Identify which cell holds the provided text, then report its [x, y] central coordinate. 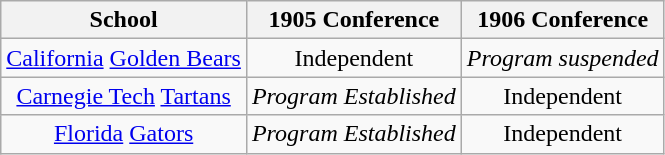
Carnegie Tech Tartans [124, 96]
Program suspended [562, 58]
1906 Conference [562, 20]
1905 Conference [354, 20]
California Golden Bears [124, 58]
School [124, 20]
Florida Gators [124, 134]
